Determine the (x, y) coordinate at the center of the cell enclosing the given text.  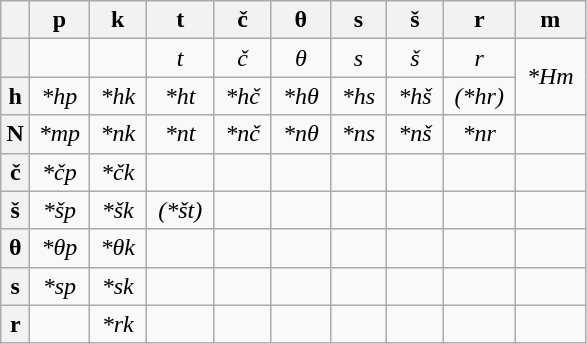
*hs (358, 96)
*hč (243, 96)
p (60, 20)
*ns (358, 134)
*šk (118, 210)
*hp (60, 96)
*ht (180, 96)
*mp (60, 134)
*šp (60, 210)
*čk (118, 172)
*hš (415, 96)
*nθ (300, 134)
*nk (118, 134)
m (550, 20)
*nt (180, 134)
*nč (243, 134)
N (16, 134)
*nr (479, 134)
*sk (118, 286)
*nš (415, 134)
*rk (118, 324)
*čp (60, 172)
*sp (60, 286)
(*hr) (479, 96)
k (118, 20)
h (16, 96)
*hk (118, 96)
*θp (60, 248)
*Hm (550, 77)
*θk (118, 248)
*hθ (300, 96)
(*št) (180, 210)
